Locate the cell with the specified text and output its [x, y] center coordinate. 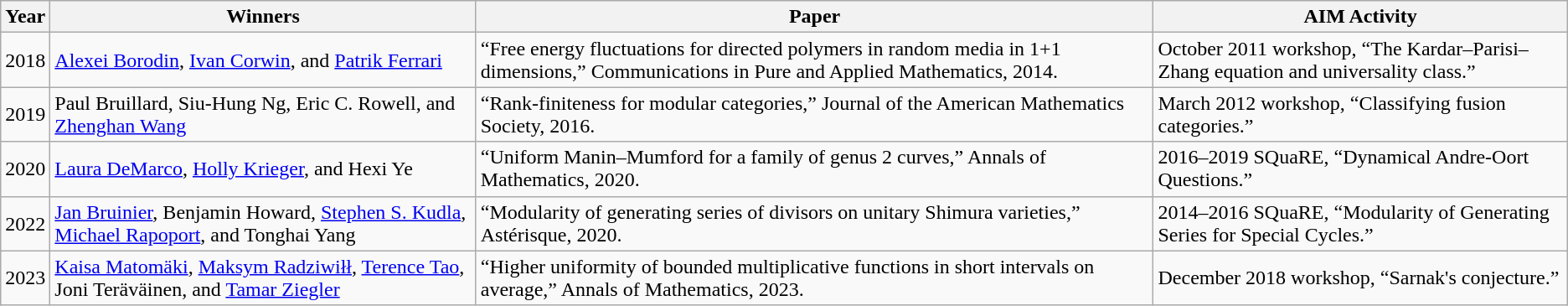
Laura DeMarco, Holly Krieger, and Hexi Ye [263, 169]
March 2012 workshop, “Classifying fusion categories.” [1360, 114]
“Rank-finiteness for modular categories,” Journal of the American Mathematics Society, 2016. [814, 114]
“Modularity of generating series of divisors on unitary Shimura varieties,” Astérisque, 2020. [814, 223]
2022 [25, 223]
AIM Activity [1360, 17]
Winners [263, 17]
2018 [25, 60]
2020 [25, 169]
December 2018 workshop, “Sarnak's conjecture.” [1360, 278]
“Uniform Manin–Mumford for a family of genus 2 curves,” Annals of Mathematics, 2020. [814, 169]
2019 [25, 114]
2016–2019 SQuaRE, “Dynamical Andre-Oort Questions.” [1360, 169]
Paper [814, 17]
“Free energy fluctuations for directed polymers in random media in 1+1 dimensions,” Communications in Pure and Applied Mathematics, 2014. [814, 60]
“Higher uniformity of bounded multiplicative functions in short intervals on average,” Annals of Mathematics, 2023. [814, 278]
Jan Bruinier, Benjamin Howard, Stephen S. Kudla, Michael Rapoport, and Tonghai Yang [263, 223]
2014–2016 SQuaRE, “Modularity of Generating Series for Special Cycles.” [1360, 223]
Kaisa Matomäki, Maksym Radziwiłł, Terence Tao, Joni Teräväinen, and Tamar Ziegler [263, 278]
2023 [25, 278]
Year [25, 17]
Alexei Borodin, Ivan Corwin, and Patrik Ferrari [263, 60]
October 2011 workshop, “The Kardar–Parisi–Zhang equation and universality class.” [1360, 60]
Paul Bruillard, Siu-Hung Ng, Eric C. Rowell, and Zhenghan Wang [263, 114]
